Search for the cell housing the specified text and yield its (X, Y) center coordinate. 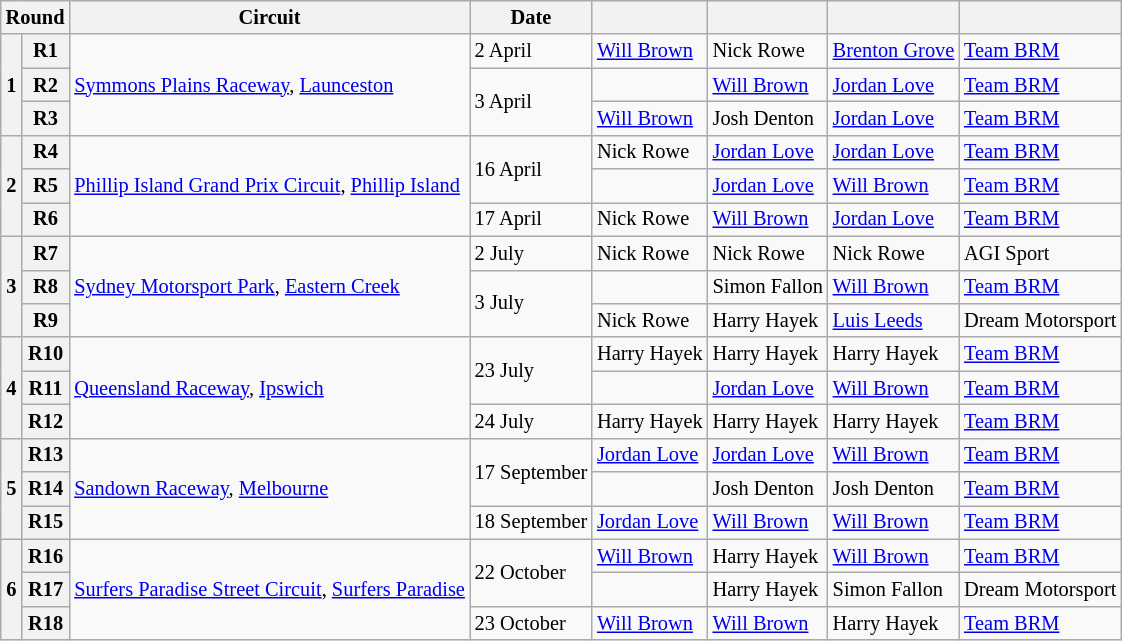
17 September (531, 472)
24 July (531, 421)
Circuit (269, 17)
22 October (531, 572)
16 April (531, 168)
2 April (531, 51)
R11 (46, 388)
Luis Leeds (894, 320)
R7 (46, 253)
Symmons Plains Raceway, Launceston (269, 84)
3 April (531, 102)
R12 (46, 421)
17 April (531, 219)
23 July (531, 370)
Brenton Grove (894, 51)
R9 (46, 320)
23 October (531, 623)
R4 (46, 152)
R3 (46, 118)
Surfers Paradise Street Circuit, Surfers Paradise (269, 590)
R13 (46, 455)
R17 (46, 589)
18 September (531, 522)
AGI Sport (1040, 253)
4 (12, 388)
R6 (46, 219)
2 July (531, 253)
3 July (531, 304)
Phillip Island Grand Prix Circuit, Phillip Island (269, 186)
R2 (46, 85)
R1 (46, 51)
Queensland Raceway, Ipswich (269, 388)
R16 (46, 556)
R15 (46, 522)
R18 (46, 623)
Round (36, 17)
2 (12, 186)
Sandown Raceway, Melbourne (269, 488)
5 (12, 488)
Sydney Motorsport Park, Eastern Creek (269, 286)
R8 (46, 287)
R14 (46, 489)
Date (531, 17)
3 (12, 286)
6 (12, 590)
R5 (46, 186)
1 (12, 84)
R10 (46, 354)
